Identify which cell holds the provided text, then report its [X, Y] central coordinate. 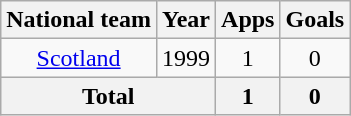
Apps [248, 20]
Total [108, 96]
1999 [186, 58]
Year [186, 20]
Goals [315, 20]
Scotland [79, 58]
National team [79, 20]
